From the cell containing the given text, extract its center point as (x, y) coordinate. 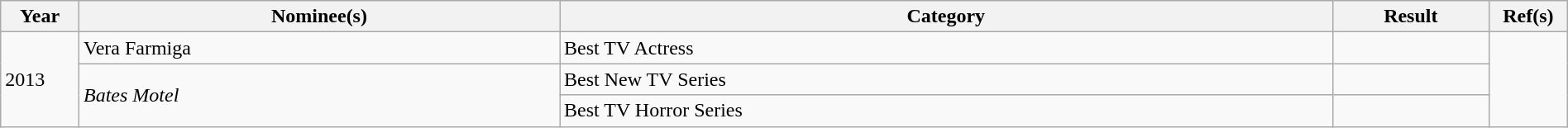
Category (946, 17)
Result (1411, 17)
Nominee(s) (319, 17)
Bates Motel (319, 95)
Best TV Actress (946, 48)
Best New TV Series (946, 79)
Vera Farmiga (319, 48)
2013 (40, 79)
Year (40, 17)
Ref(s) (1528, 17)
Best TV Horror Series (946, 111)
